Search for the cell housing the specified text and yield its [x, y] center coordinate. 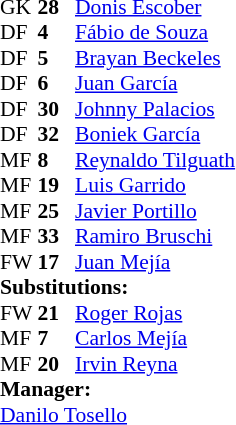
20 [57, 364]
Juan García [155, 83]
Manager: [118, 389]
30 [57, 109]
33 [57, 237]
5 [57, 58]
8 [57, 160]
17 [57, 262]
Ramiro Bruschi [155, 237]
Reynaldo Tilguath [155, 160]
Carlos Mejía [155, 339]
Roger Rojas [155, 313]
Boniek García [155, 135]
32 [57, 135]
Brayan Beckeles [155, 58]
Juan Mejía [155, 262]
Johnny Palacios [155, 109]
Irvin Reyna [155, 364]
21 [57, 313]
6 [57, 83]
Fábio de Souza [155, 33]
Luis Garrido [155, 185]
Substitutions: [118, 287]
7 [57, 339]
19 [57, 185]
4 [57, 33]
Javier Portillo [155, 211]
25 [57, 211]
